Return the (x, y) coordinate for the center point of the cell that contains the specified text.  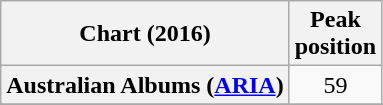
59 (335, 85)
Australian Albums (ARIA) (145, 85)
Chart (2016) (145, 34)
Peakposition (335, 34)
